Locate the cell with the specified text and output its (x, y) center coordinate. 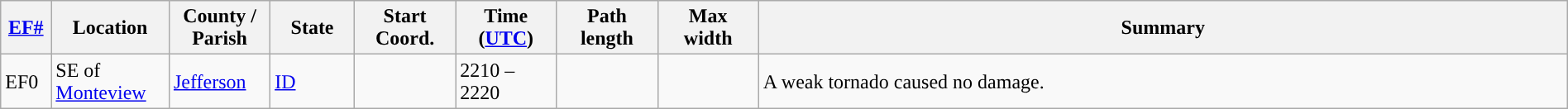
Jefferson (219, 81)
A weak tornado caused no damage. (1163, 81)
Location (111, 28)
Start Coord. (404, 28)
ID (313, 81)
SE of Monteview (111, 81)
County / Parish (219, 28)
State (313, 28)
EF0 (26, 81)
Time (UTC) (506, 28)
2210 – 2220 (506, 81)
Max width (708, 28)
Path length (607, 28)
Summary (1163, 28)
EF# (26, 28)
